Return [X, Y] of the center of cell containing provided text 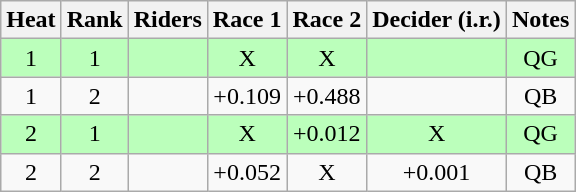
Notes [540, 20]
Heat [31, 20]
Rank [94, 20]
+0.001 [437, 172]
Race 1 [247, 20]
Decider (i.r.) [437, 20]
+0.052 [247, 172]
+0.109 [247, 96]
Riders [168, 20]
Race 2 [327, 20]
+0.012 [327, 134]
+0.488 [327, 96]
